Capture the cell that displays the provided text and extract its [X, Y] central coordinate. 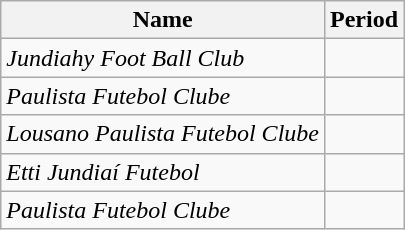
Etti Jundiaí Futebol [163, 172]
Jundiahy Foot Ball Club [163, 58]
Name [163, 20]
Period [364, 20]
Lousano Paulista Futebol Clube [163, 134]
